Extract the [X, Y] coordinate from the center of the cell holding the provided text.  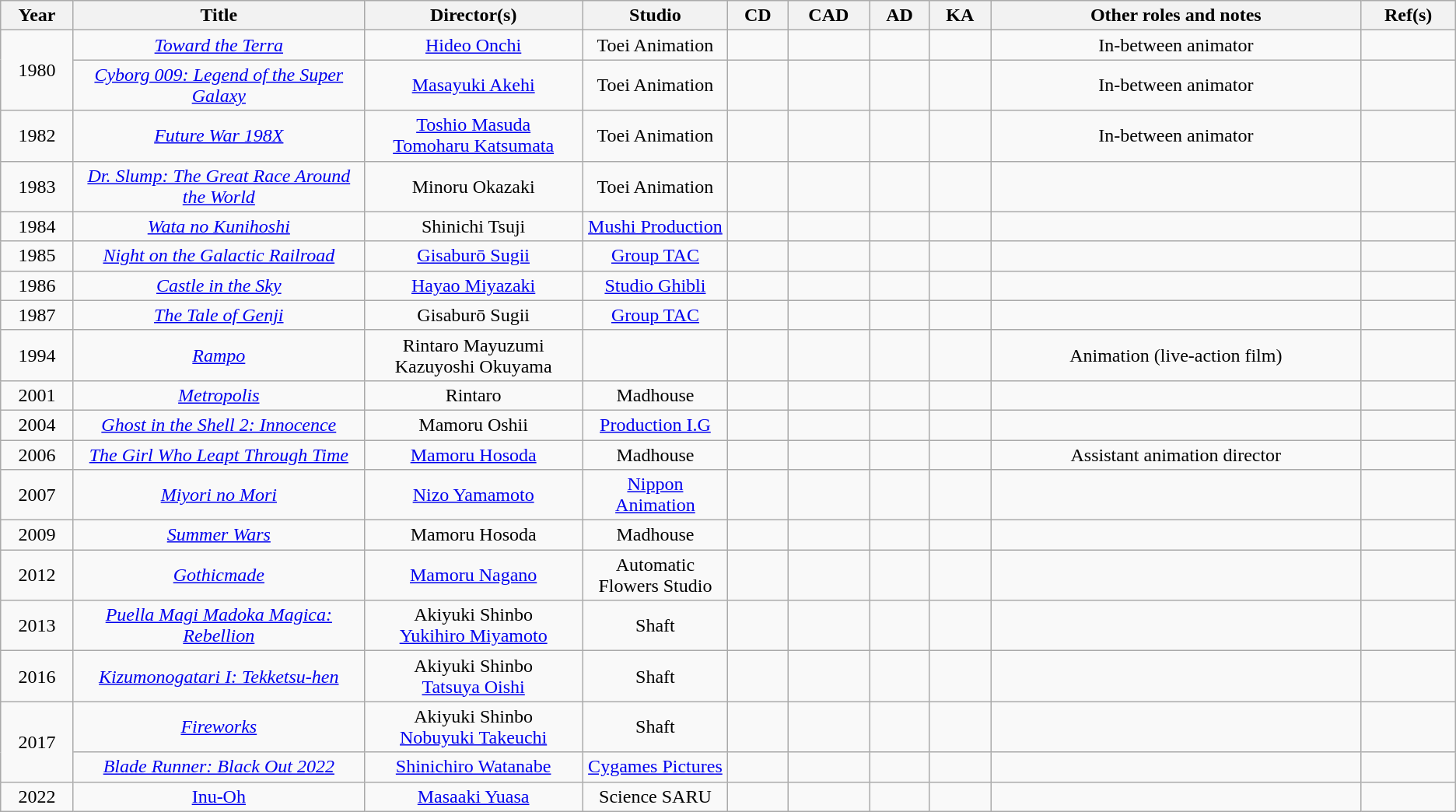
Future War 198X [219, 135]
2007 [37, 495]
1980 [37, 70]
Rintaro [473, 395]
Studio Ghibli [655, 285]
Metropolis [219, 395]
Shinichiro Watanabe [473, 767]
2016 [37, 677]
Fireworks [219, 726]
CAD [829, 16]
Animation (live-action film) [1176, 355]
Title [219, 16]
1984 [37, 226]
Toshio MasudaTomoharu Katsumata [473, 135]
Mamoru Oshii [473, 425]
Akiyuki ShinboNobuyuki Takeuchi [473, 726]
Summer Wars [219, 535]
Ghost in the Shell 2: Innocence [219, 425]
Dr. Slump: The Great Race Around the World [219, 187]
Masaaki Yuasa [473, 796]
Nippon Animation [655, 495]
1982 [37, 135]
2006 [37, 455]
Night on the Galactic Railroad [219, 256]
The Girl Who Leapt Through Time [219, 455]
Akiyuki ShinboYukihiro Miyamoto [473, 625]
2009 [37, 535]
2001 [37, 395]
Automatic Flowers Studio [655, 576]
Cyborg 009: Legend of the Super Galaxy [219, 86]
2013 [37, 625]
Kizumonogatari I: Tekketsu-hen [219, 677]
CD [758, 16]
2012 [37, 576]
1986 [37, 285]
Puella Magi Madoka Magica: Rebellion [219, 625]
The Tale of Genji [219, 315]
Assistant animation director [1176, 455]
Castle in the Sky [219, 285]
Hayao Miyazaki [473, 285]
1994 [37, 355]
AD [899, 16]
Studio [655, 16]
1987 [37, 315]
KA [960, 16]
Gothicmade [219, 576]
1985 [37, 256]
Science SARU [655, 796]
2004 [37, 425]
Mamoru Nagano [473, 576]
Production I.G [655, 425]
Director(s) [473, 16]
Wata no Kunihoshi [219, 226]
Rampo [219, 355]
Toward the Terra [219, 45]
Year [37, 16]
Inu-Oh [219, 796]
Shinichi Tsuji [473, 226]
Minoru Okazaki [473, 187]
Blade Runner: Black Out 2022 [219, 767]
Rintaro MayuzumiKazuyoshi Okuyama [473, 355]
Masayuki Akehi [473, 86]
Other roles and notes [1176, 16]
2022 [37, 796]
Akiyuki ShinboTatsuya Oishi [473, 677]
Miyori no Mori [219, 495]
Ref(s) [1408, 16]
Hideo Onchi [473, 45]
Cygames Pictures [655, 767]
1983 [37, 187]
2017 [37, 742]
Nizo Yamamoto [473, 495]
Mushi Production [655, 226]
